Return the [x, y] coordinate for the center point of the cell that contains the specified text.  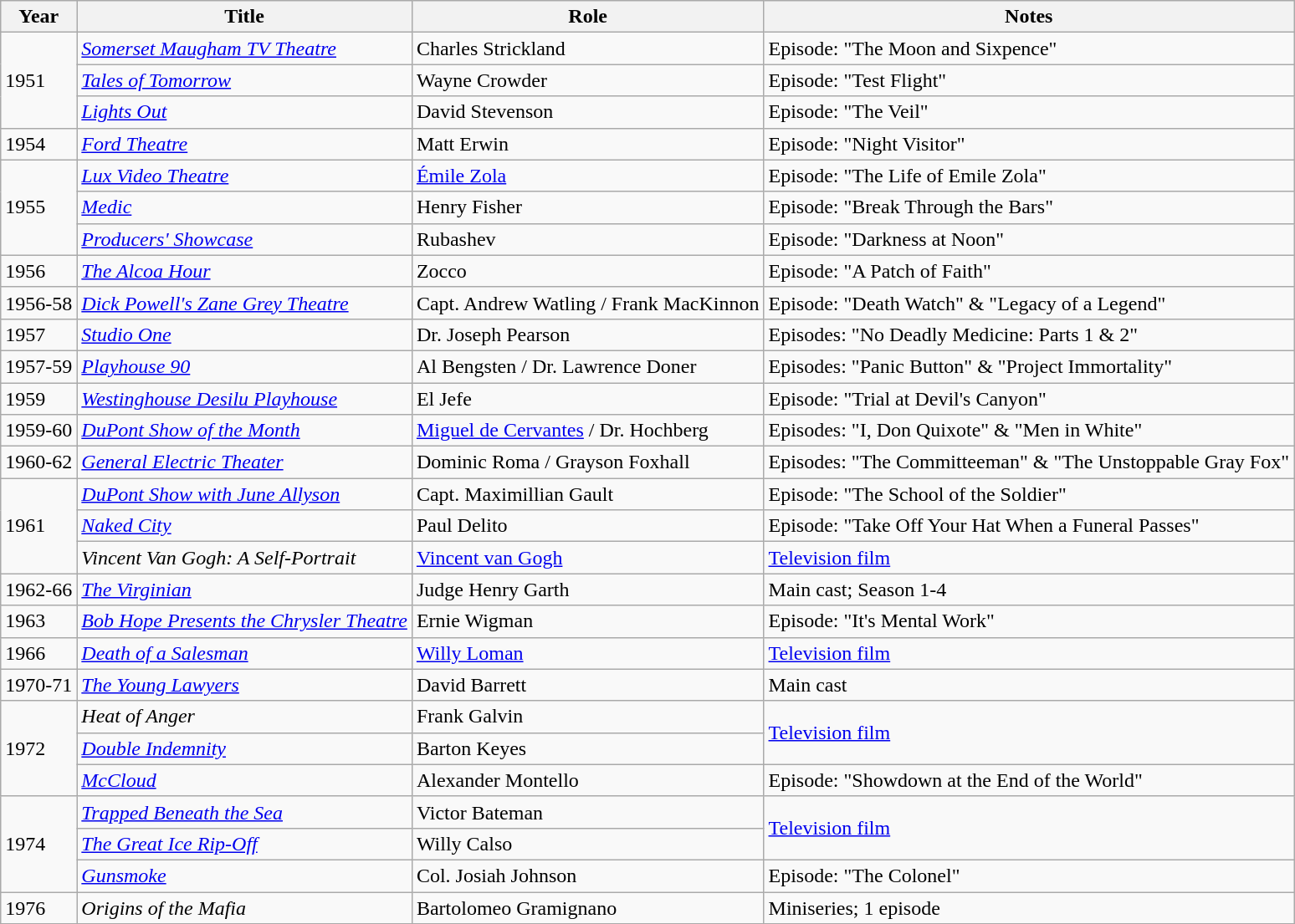
Dick Powell's Zane Grey Theatre [244, 303]
1963 [38, 621]
Episode: "The Moon and Sixpence" [1029, 48]
Trapped Beneath the Sea [244, 812]
Judge Henry Garth [587, 590]
Episode: "Trial at Devil's Canyon" [1029, 399]
Origins of the Mafia [244, 907]
Capt. Andrew Watling / Frank MacKinnon [587, 303]
Frank Galvin [587, 717]
1957 [38, 334]
The Great Ice Rip-Off [244, 844]
Rubashev [587, 239]
1954 [38, 144]
Ford Theatre [244, 144]
Year [38, 17]
1955 [38, 207]
Episodes: "I, Don Quixote" & "Men in White" [1029, 431]
Bartolomeo Gramignano [587, 907]
Henry Fisher [587, 207]
The Alcoa Hour [244, 271]
David Barrett [587, 685]
El Jefe [587, 399]
Episode: "The School of the Soldier" [1029, 494]
Naked City [244, 526]
Episode: "The Colonel" [1029, 876]
Wayne Crowder [587, 80]
Main cast; Season 1-4 [1029, 590]
Lux Video Theatre [244, 176]
Paul Delito [587, 526]
1972 [38, 748]
DuPont Show of the Month [244, 431]
1970-71 [38, 685]
Episode: "A Patch of Faith" [1029, 271]
McCloud [244, 780]
Producers' Showcase [244, 239]
Episode: "Test Flight" [1029, 80]
Barton Keyes [587, 748]
Episodes: "The Committeeman" & "The Unstoppable Gray Fox" [1029, 462]
Bob Hope Presents the Chrysler Theatre [244, 621]
1959 [38, 399]
Studio One [244, 334]
1959-60 [38, 431]
Episode: "Break Through the Bars" [1029, 207]
Episode: "Showdown at the End of the World" [1029, 780]
1956 [38, 271]
1961 [38, 526]
Main cast [1029, 685]
1966 [38, 653]
Episode: "It's Mental Work" [1029, 621]
1957-59 [38, 366]
Victor Bateman [587, 812]
Double Indemnity [244, 748]
Charles Strickland [587, 48]
DuPont Show with June Allyson [244, 494]
Tales of Tomorrow [244, 80]
Episode: "The Veil" [1029, 112]
Miguel de Cervantes / Dr. Hochberg [587, 431]
Matt Erwin [587, 144]
Episodes: "Panic Button" & "Project Immortality" [1029, 366]
1974 [38, 844]
David Stevenson [587, 112]
Medic [244, 207]
Title [244, 17]
Episode: "The Life of Emile Zola" [1029, 176]
1976 [38, 907]
The Young Lawyers [244, 685]
Ernie Wigman [587, 621]
1956-58 [38, 303]
Émile Zola [587, 176]
Vincent Van Gogh: A Self-Portrait [244, 558]
Episode: "Death Watch" & "Legacy of a Legend" [1029, 303]
Miniseries; 1 episode [1029, 907]
General Electric Theater [244, 462]
Episode: "Take Off Your Hat When a Funeral Passes" [1029, 526]
Episode: "Night Visitor" [1029, 144]
Willy Loman [587, 653]
Episode: "Darkness at Noon" [1029, 239]
Notes [1029, 17]
Al Bengsten / Dr. Lawrence Doner [587, 366]
Westinghouse Desilu Playhouse [244, 399]
Heat of Anger [244, 717]
Role [587, 17]
The Virginian [244, 590]
Gunsmoke [244, 876]
Alexander Montello [587, 780]
Zocco [587, 271]
Col. Josiah Johnson [587, 876]
Dominic Roma / Grayson Foxhall [587, 462]
Episodes: "No Deadly Medicine: Parts 1 & 2" [1029, 334]
1962-66 [38, 590]
1951 [38, 80]
1960-62 [38, 462]
Lights Out [244, 112]
Playhouse 90 [244, 366]
Somerset Maugham TV Theatre [244, 48]
Willy Calso [587, 844]
Dr. Joseph Pearson [587, 334]
Capt. Maximillian Gault [587, 494]
Vincent van Gogh [587, 558]
Death of a Salesman [244, 653]
